Output the (x, y) coordinate of the center of the cell containing the given text.  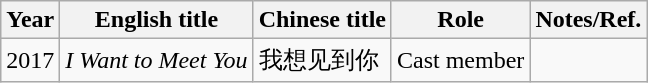
2017 (30, 60)
Cast member (460, 60)
Role (460, 20)
English title (156, 20)
我想见到你 (322, 60)
Notes/Ref. (588, 20)
I Want to Meet You (156, 60)
Chinese title (322, 20)
Year (30, 20)
